For the text-containing cell, return its midpoint in [x, y] coordinate format. 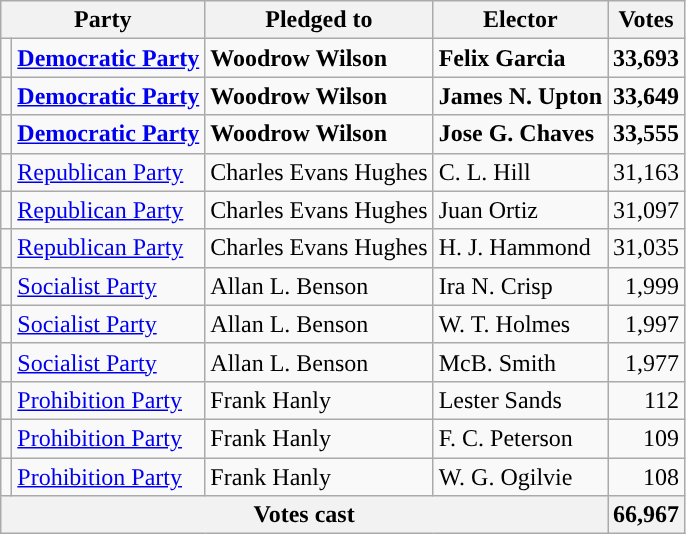
W. T. Holmes [520, 324]
Jose G. Chaves [520, 134]
31,163 [646, 172]
F. C. Peterson [520, 438]
Ira N. Crisp [520, 286]
108 [646, 477]
1,977 [646, 362]
33,649 [646, 96]
Party [103, 20]
Juan Ortiz [520, 210]
1,997 [646, 324]
Pledged to [319, 20]
109 [646, 438]
Elector [520, 20]
33,693 [646, 58]
H. J. Hammond [520, 248]
Lester Sands [520, 400]
112 [646, 400]
Votes cast [304, 515]
C. L. Hill [520, 172]
1,999 [646, 286]
W. G. Ogilvie [520, 477]
James N. Upton [520, 96]
Votes [646, 20]
33,555 [646, 134]
Felix Garcia [520, 58]
66,967 [646, 515]
McB. Smith [520, 362]
31,097 [646, 210]
31,035 [646, 248]
